Identify which cell holds the provided text, then report its [x, y] central coordinate. 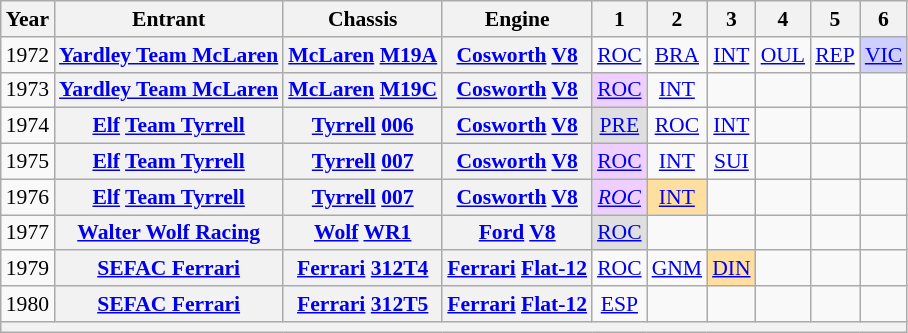
4 [783, 19]
BRA [678, 55]
ESP [620, 304]
Entrant [168, 19]
1974 [28, 126]
McLaren M19C [362, 90]
1979 [28, 269]
1976 [28, 197]
1980 [28, 304]
VIC [884, 55]
1972 [28, 55]
Tyrrell 006 [362, 126]
PRE [620, 126]
Engine [517, 19]
Chassis [362, 19]
Wolf WR1 [362, 233]
Ferrari 312T5 [362, 304]
6 [884, 19]
Ferrari 312T4 [362, 269]
SUI [731, 162]
5 [835, 19]
Ford V8 [517, 233]
Walter Wolf Racing [168, 233]
REP [835, 55]
1973 [28, 90]
1977 [28, 233]
2 [678, 19]
1 [620, 19]
3 [731, 19]
1975 [28, 162]
DIN [731, 269]
GNM [678, 269]
Year [28, 19]
McLaren M19A [362, 55]
OUL [783, 55]
